Locate the cell with the specified text and output its [X, Y] center coordinate. 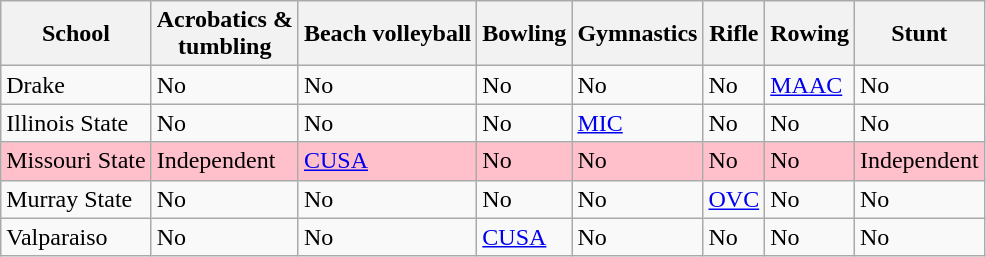
Illinois State [76, 123]
Beach volleyball [387, 34]
Valparaiso [76, 237]
Gymnastics [638, 34]
MAAC [810, 85]
Drake [76, 85]
Murray State [76, 199]
Rowing [810, 34]
Rifle [734, 34]
Missouri State [76, 161]
OVC [734, 199]
MIC [638, 123]
Bowling [524, 34]
School [76, 34]
Acrobatics &tumbling [224, 34]
Stunt [919, 34]
